Scan for the cell matching the given text and deliver its (x, y) coordinate at center. 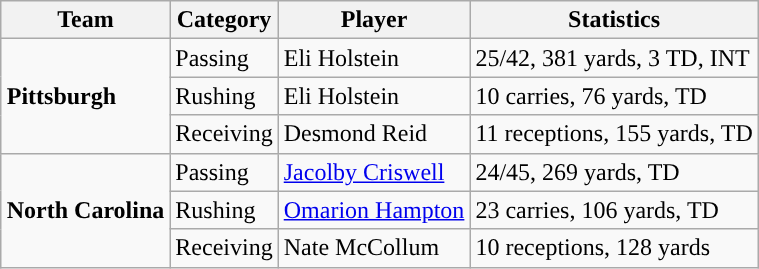
Jacolby Criswell (374, 172)
Category (224, 20)
Statistics (614, 20)
25/42, 381 yards, 3 TD, INT (614, 58)
10 receptions, 128 yards (614, 248)
North Carolina (86, 210)
Player (374, 20)
23 carries, 106 yards, TD (614, 210)
24/45, 269 yards, TD (614, 172)
11 receptions, 155 yards, TD (614, 134)
Pittsburgh (86, 96)
Team (86, 20)
Omarion Hampton (374, 210)
Desmond Reid (374, 134)
Nate McCollum (374, 248)
10 carries, 76 yards, TD (614, 96)
